Capture the cell that displays the provided text and extract its [X, Y] central coordinate. 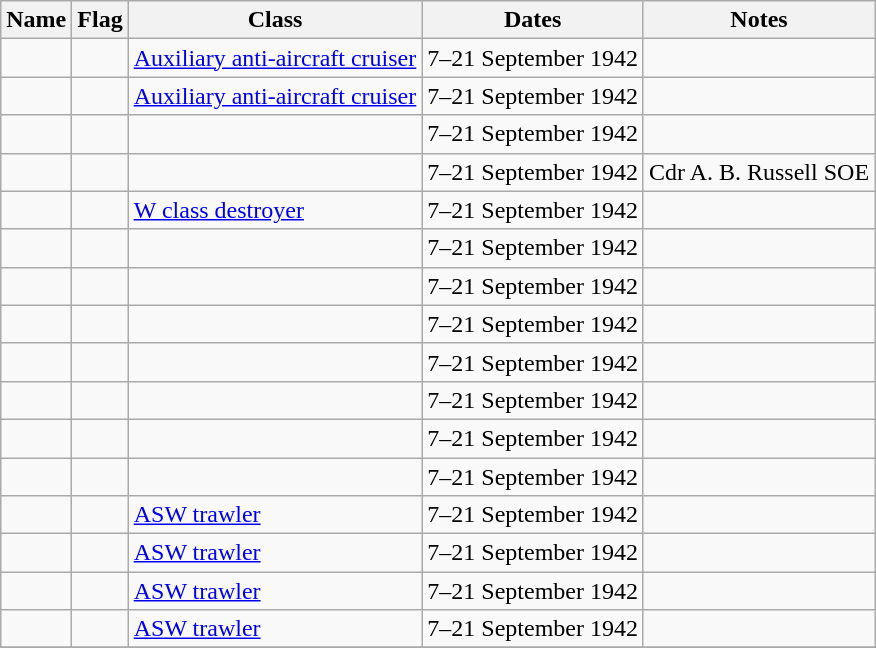
Notes [758, 20]
Class [275, 20]
Flag [100, 20]
Dates [533, 20]
Cdr A. B. Russell SOE [758, 172]
W class destroyer [275, 210]
Name [36, 20]
